Output the [x, y] coordinate of the center of the cell containing the given text.  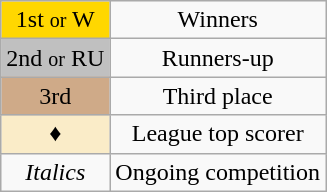
2nd or RU [56, 58]
League top scorer [218, 134]
Winners [218, 20]
♦ [56, 134]
Third place [218, 96]
Runners-up [218, 58]
3rd [56, 96]
Ongoing competition [218, 172]
Italics [56, 172]
1st or W [56, 20]
